Scan for the cell matching the given text and deliver its [X, Y] coordinate at center. 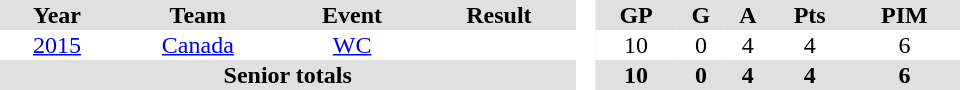
Pts [810, 15]
Senior totals [288, 75]
2015 [57, 45]
Result [500, 15]
GP [636, 15]
Canada [198, 45]
Year [57, 15]
Team [198, 15]
WC [352, 45]
A [748, 15]
PIM [904, 15]
Event [352, 15]
G [701, 15]
